Search for the cell housing the specified text and yield its [X, Y] center coordinate. 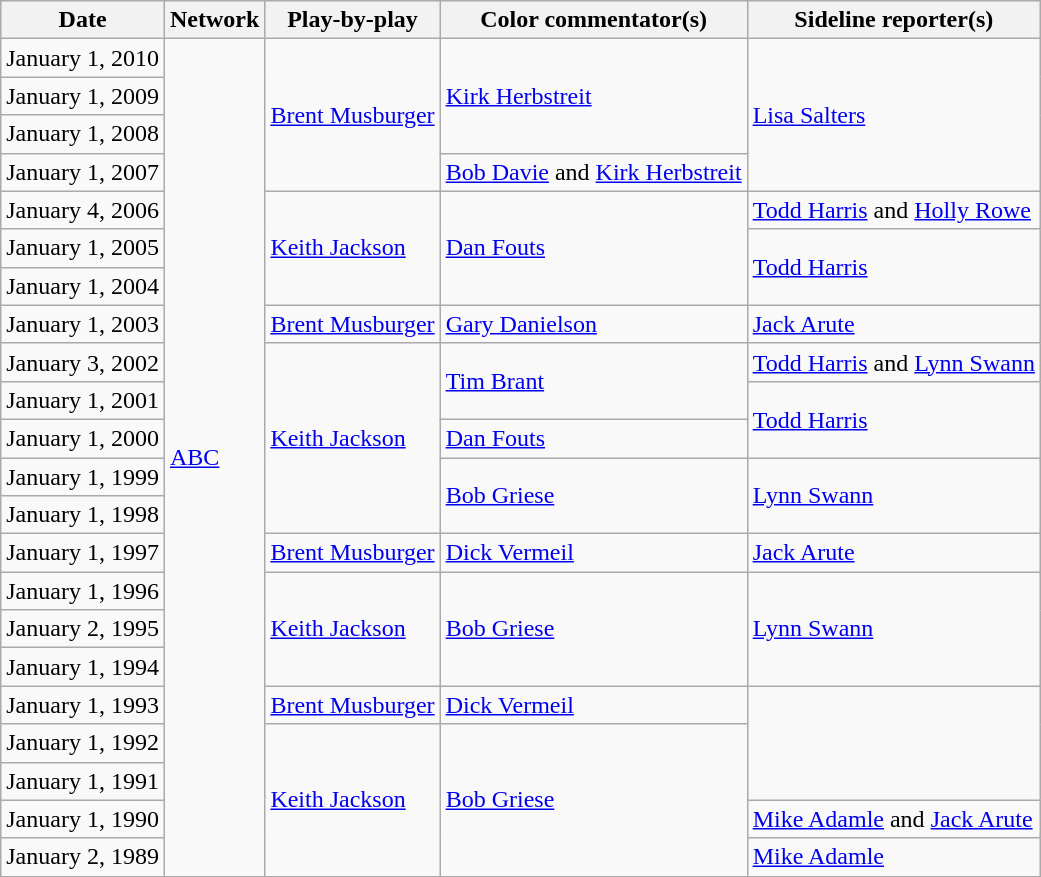
January 2, 1989 [83, 857]
January 1, 1999 [83, 477]
January 1, 2001 [83, 400]
January 1, 1992 [83, 743]
Kirk Herbstreit [594, 96]
Bob Davie and Kirk Herbstreit [594, 172]
Todd Harris and Lynn Swann [894, 362]
January 1, 1993 [83, 705]
January 1, 2000 [83, 438]
Play-by-play [352, 20]
Gary Danielson [594, 324]
January 3, 2002 [83, 362]
Todd Harris and Holly Rowe [894, 210]
Date [83, 20]
January 1, 1998 [83, 515]
January 1, 1990 [83, 819]
January 1, 2004 [83, 286]
Network [214, 20]
January 1, 2007 [83, 172]
January 1, 1991 [83, 781]
Mike Adamle and Jack Arute [894, 819]
Sideline reporter(s) [894, 20]
Color commentator(s) [594, 20]
January 2, 1995 [83, 629]
January 1, 2009 [83, 96]
ABC [214, 458]
January 1, 2008 [83, 134]
Lisa Salters [894, 115]
Mike Adamle [894, 857]
January 1, 1994 [83, 667]
Tim Brant [594, 381]
January 1, 2005 [83, 248]
January 1, 1996 [83, 591]
January 1, 1997 [83, 553]
January 1, 2010 [83, 58]
January 4, 2006 [83, 210]
January 1, 2003 [83, 324]
